Detect which cell encompasses the target text, then output its [X, Y] center coordinate. 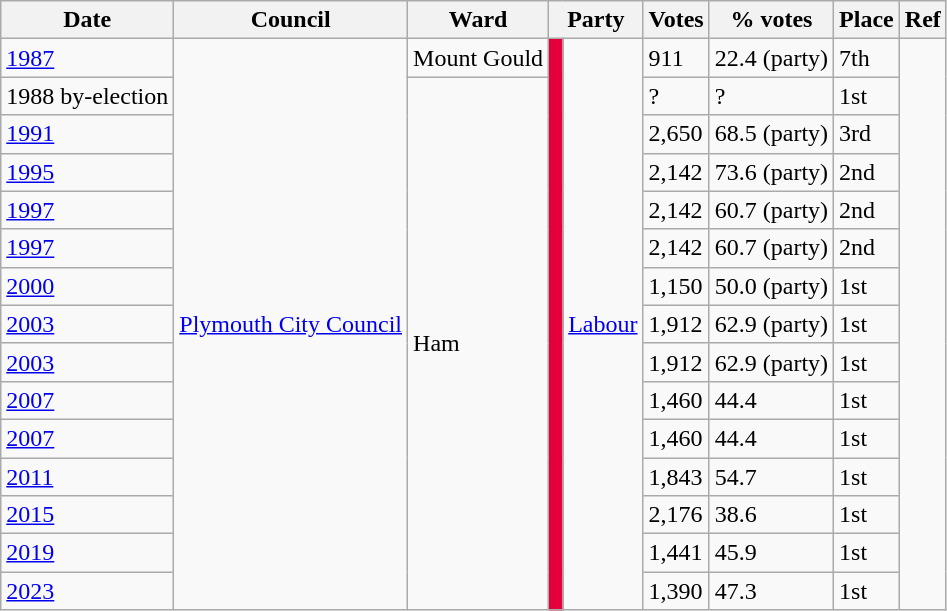
1991 [88, 134]
Ham [478, 344]
68.5 (party) [771, 134]
1,441 [676, 553]
2011 [88, 477]
47.3 [771, 591]
Ref [922, 20]
2,650 [676, 134]
3rd [867, 134]
1995 [88, 172]
2000 [88, 286]
Place [867, 20]
Date [88, 20]
Party [596, 20]
2023 [88, 591]
73.6 (party) [771, 172]
2019 [88, 553]
2,176 [676, 515]
1988 by-election [88, 96]
1,150 [676, 286]
2015 [88, 515]
45.9 [771, 553]
38.6 [771, 515]
Mount Gould [478, 58]
Votes [676, 20]
Plymouth City Council [291, 324]
1,390 [676, 591]
Labour [603, 324]
54.7 [771, 477]
1987 [88, 58]
Council [291, 20]
50.0 (party) [771, 286]
22.4 (party) [771, 58]
% votes [771, 20]
911 [676, 58]
7th [867, 58]
1,843 [676, 477]
Ward [478, 20]
